Output the [x, y] coordinate of the center of the cell containing the given text.  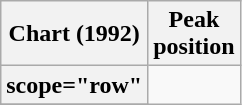
Peakposition [194, 34]
scope="row" [74, 85]
Chart (1992) [74, 34]
